From the cell containing the given text, extract its center point as (X, Y) coordinate. 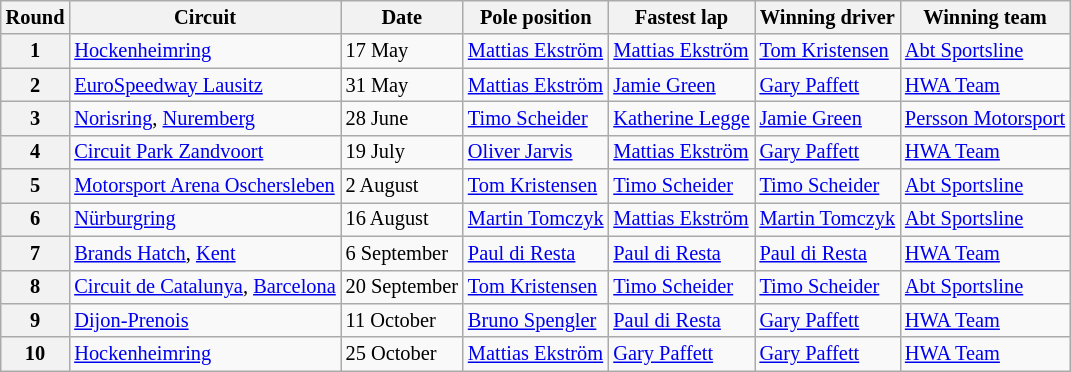
20 September (402, 287)
Round (36, 17)
Oliver Jarvis (536, 152)
11 October (402, 320)
28 June (402, 118)
Pole position (536, 17)
19 July (402, 152)
7 (36, 253)
Fastest lap (681, 17)
25 October (402, 354)
Dijon-Prenois (204, 320)
Brands Hatch, Kent (204, 253)
Katherine Legge (681, 118)
Bruno Spengler (536, 320)
9 (36, 320)
Circuit Park Zandvoort (204, 152)
Circuit (204, 17)
5 (36, 186)
31 May (402, 85)
3 (36, 118)
Winning driver (828, 17)
Norisring, Nuremberg (204, 118)
Date (402, 17)
17 May (402, 51)
Nürburgring (204, 219)
4 (36, 152)
EuroSpeedway Lausitz (204, 85)
6 (36, 219)
Persson Motorsport (985, 118)
1 (36, 51)
8 (36, 287)
Winning team (985, 17)
Circuit de Catalunya, Barcelona (204, 287)
16 August (402, 219)
6 September (402, 253)
2 (36, 85)
2 August (402, 186)
10 (36, 354)
Motorsport Arena Oschersleben (204, 186)
